Pinpoint the cell where the given text exists, returning its [x, y] midpoint coordinate. 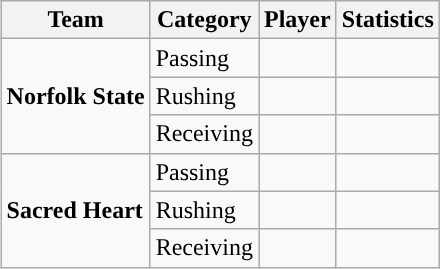
Statistics [388, 20]
Team [76, 20]
Norfolk State [76, 96]
Category [204, 20]
Player [297, 20]
Sacred Heart [76, 210]
